Return the (X, Y) coordinate for the center point of the cell that contains the specified text.  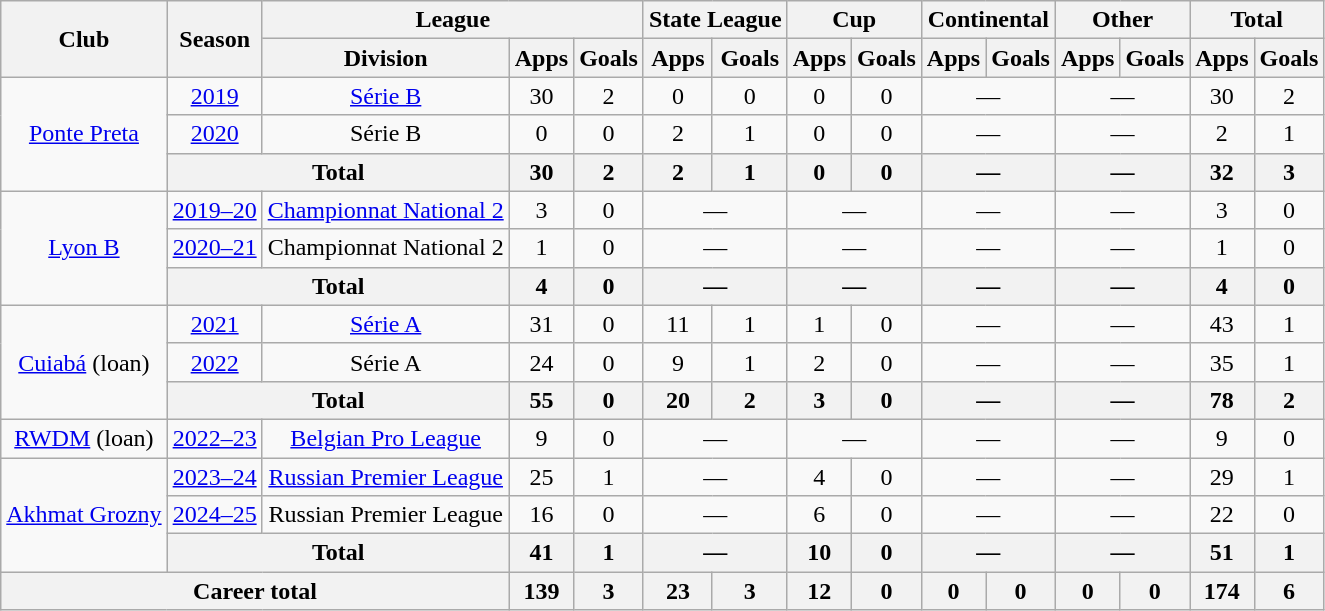
35 (1222, 362)
RWDM (loan) (84, 438)
Lyon B (84, 248)
Cuiabá (loan) (84, 362)
Ponte Preta (84, 134)
41 (541, 553)
Belgian Pro League (386, 438)
22 (1222, 515)
2023–24 (214, 477)
43 (1222, 324)
20 (678, 400)
23 (678, 591)
174 (1222, 591)
78 (1222, 400)
Season (214, 39)
2022–23 (214, 438)
25 (541, 477)
State League (715, 20)
51 (1222, 553)
League (452, 20)
Akhmat Grozny (84, 515)
Division (386, 58)
32 (1222, 172)
Career total (255, 591)
11 (678, 324)
2021 (214, 324)
29 (1222, 477)
2020 (214, 134)
55 (541, 400)
Cup (854, 20)
10 (819, 553)
Other (1122, 20)
Continental (988, 20)
139 (541, 591)
2022 (214, 362)
2019 (214, 96)
16 (541, 515)
2020–21 (214, 248)
2019–20 (214, 210)
31 (541, 324)
Club (84, 39)
2024–25 (214, 515)
24 (541, 362)
12 (819, 591)
